Identify which cell holds the provided text, then report its [x, y] central coordinate. 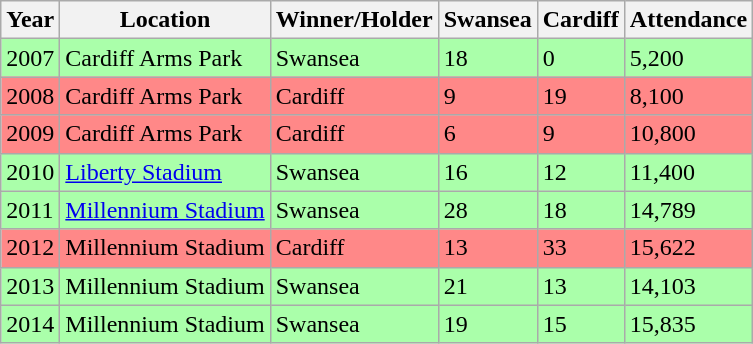
Winner/Holder [354, 20]
2009 [30, 134]
15,835 [688, 324]
12 [580, 172]
Year [30, 20]
14,103 [688, 286]
2007 [30, 58]
2012 [30, 248]
6 [488, 134]
Attendance [688, 20]
Liberty Stadium [165, 172]
15,622 [688, 248]
2013 [30, 286]
33 [580, 248]
14,789 [688, 210]
28 [488, 210]
2008 [30, 96]
21 [488, 286]
15 [580, 324]
2010 [30, 172]
5,200 [688, 58]
Location [165, 20]
11,400 [688, 172]
16 [488, 172]
10,800 [688, 134]
2011 [30, 210]
2014 [30, 324]
8,100 [688, 96]
0 [580, 58]
